Locate the cell with the specified text and output its (x, y) center coordinate. 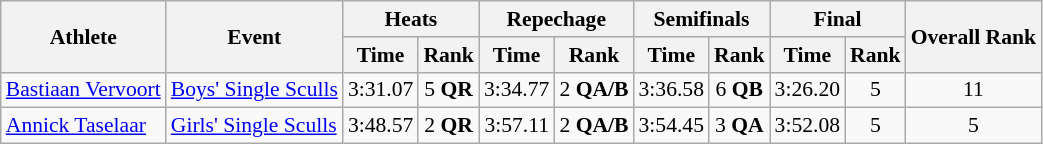
11 (974, 90)
Overall Rank (974, 36)
Athlete (84, 36)
Final (838, 19)
Annick Taselaar (84, 126)
Heats (411, 19)
2 QR (448, 126)
Bastiaan Vervoort (84, 90)
3:31.07 (380, 90)
Semifinals (702, 19)
3:57.11 (516, 126)
Boys' Single Sculls (254, 90)
3:52.08 (808, 126)
3:36.58 (672, 90)
3:54.45 (672, 126)
6 QB (740, 90)
3 QA (740, 126)
3:48.57 (380, 126)
Repechage (556, 19)
5 QR (448, 90)
3:34.77 (516, 90)
3:26.20 (808, 90)
Girls' Single Sculls (254, 126)
Event (254, 36)
